Pinpoint the cell where the given text exists, returning its (X, Y) midpoint coordinate. 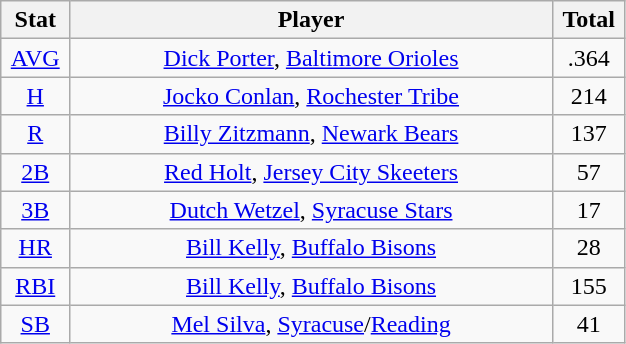
2B (36, 172)
3B (36, 210)
Player (312, 20)
.364 (588, 58)
Billy Zitzmann, Newark Bears (312, 134)
Jocko Conlan, Rochester Tribe (312, 96)
RBI (36, 286)
SB (36, 324)
Red Holt, Jersey City Skeeters (312, 172)
17 (588, 210)
41 (588, 324)
AVG (36, 58)
Mel Silva, Syracuse/Reading (312, 324)
214 (588, 96)
R (36, 134)
28 (588, 248)
137 (588, 134)
Total (588, 20)
Dick Porter, Baltimore Orioles (312, 58)
Dutch Wetzel, Syracuse Stars (312, 210)
H (36, 96)
155 (588, 286)
HR (36, 248)
57 (588, 172)
Stat (36, 20)
